Provide the [X, Y] coordinate of the cell's center where the given text is located.  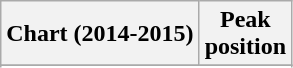
Chart (2014-2015) [100, 34]
Peakposition [245, 34]
